Locate the cell with the specified text and output its (x, y) center coordinate. 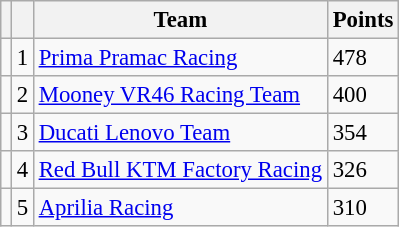
5 (22, 208)
354 (362, 133)
400 (362, 95)
310 (362, 208)
Prima Pramac Racing (180, 58)
Aprilia Racing (180, 208)
4 (22, 170)
Ducati Lenovo Team (180, 133)
Team (180, 20)
3 (22, 133)
Mooney VR46 Racing Team (180, 95)
326 (362, 170)
2 (22, 95)
1 (22, 58)
478 (362, 58)
Points (362, 20)
Red Bull KTM Factory Racing (180, 170)
